Detect which cell encompasses the target text, then output its (x, y) center coordinate. 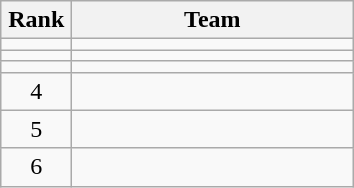
Team (212, 20)
Rank (36, 20)
5 (36, 129)
6 (36, 167)
4 (36, 91)
